Pinpoint the cell where the given text exists, returning its (x, y) midpoint coordinate. 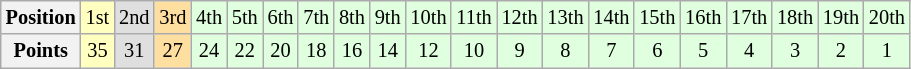
20th (887, 17)
10 (474, 51)
17th (749, 17)
2nd (134, 17)
10th (429, 17)
20 (281, 51)
Position (41, 17)
14th (611, 17)
5 (703, 51)
4th (209, 17)
31 (134, 51)
1st (98, 17)
3rd (172, 17)
14 (388, 51)
13th (566, 17)
4 (749, 51)
15th (657, 17)
27 (172, 51)
5th (245, 17)
12 (429, 51)
24 (209, 51)
Points (41, 51)
11th (474, 17)
9 (520, 51)
12th (520, 17)
2 (841, 51)
18th (795, 17)
7th (316, 17)
1 (887, 51)
22 (245, 51)
6 (657, 51)
8th (352, 17)
35 (98, 51)
3 (795, 51)
6th (281, 17)
16th (703, 17)
9th (388, 17)
7 (611, 51)
18 (316, 51)
16 (352, 51)
19th (841, 17)
8 (566, 51)
